Output the (X, Y) coordinate of the center of the cell containing the given text.  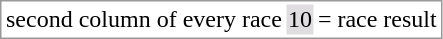
= race result (377, 19)
second column of every race (144, 19)
10 (300, 19)
